Output the (X, Y) coordinate of the center of the cell containing the given text.  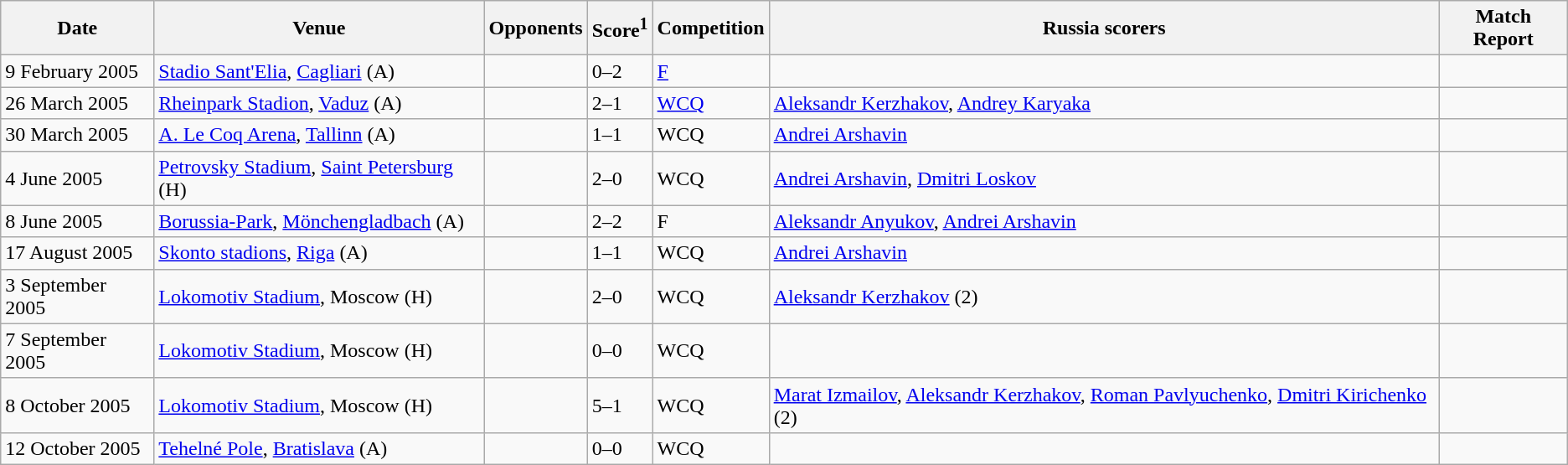
Borussia-Park, Mönchengladbach (A) (319, 221)
12 October 2005 (77, 448)
Match Report (1503, 28)
Stadio Sant'Elia, Cagliari (A) (319, 71)
30 March 2005 (77, 135)
3 September 2005 (77, 297)
Aleksandr Kerzhakov (2) (1104, 297)
2–1 (620, 103)
17 August 2005 (77, 253)
8 October 2005 (77, 406)
2–2 (620, 221)
Venue (319, 28)
Competition (710, 28)
9 February 2005 (77, 71)
Skonto stadions, Riga (A) (319, 253)
A. Le Coq Arena, Tallinn (A) (319, 135)
Andrei Arshavin, Dmitri Loskov (1104, 178)
0–2 (620, 71)
Marat Izmailov, Aleksandr Kerzhakov, Roman Pavlyuchenko, Dmitri Kirichenko (2) (1104, 406)
8 June 2005 (77, 221)
4 June 2005 (77, 178)
Tehelné Pole, Bratislava (A) (319, 448)
Rheinpark Stadion, Vaduz (A) (319, 103)
Russia scorers (1104, 28)
5–1 (620, 406)
26 March 2005 (77, 103)
Score1 (620, 28)
Aleksandr Kerzhakov, Andrey Karyaka (1104, 103)
Aleksandr Anyukov, Andrei Arshavin (1104, 221)
Opponents (536, 28)
Date (77, 28)
Petrovsky Stadium, Saint Petersburg (H) (319, 178)
7 September 2005 (77, 350)
